Provide the [X, Y] coordinate of the cell's center where the given text is located.  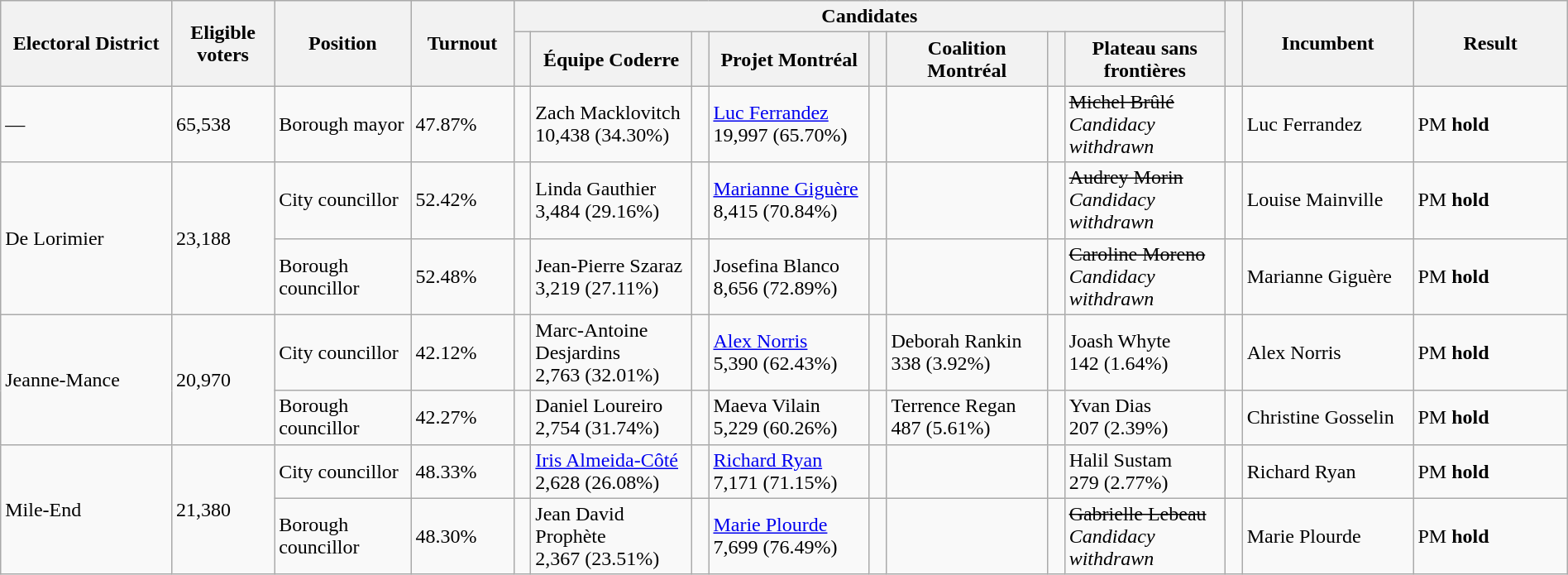
Marie Plourde7,699 (76.49%) [789, 536]
Jeanne-Mance [86, 379]
Richard Ryan [1328, 472]
Linda Gauthier 3,484 (29.16%) [611, 200]
Result [1490, 43]
Marianne Giguère 8,415 (70.84%) [789, 200]
Electoral District [86, 43]
Alex Norris 5,390 (62.43%) [789, 352]
Iris Almeida-Côté 2,628 (26.08%) [611, 472]
Michel BrûléCandidacy withdrawn [1145, 124]
65,538 [223, 124]
23,188 [223, 238]
Jean-Pierre Szaraz 3,219 (27.11%) [611, 276]
42.12% [462, 352]
Yvan Dias 207 (2.39%) [1145, 417]
— [86, 124]
Eligible voters [223, 43]
Caroline MorenoCandidacy withdrawn [1145, 276]
52.42% [462, 200]
Marie Plourde [1328, 536]
21,380 [223, 510]
Candidates [869, 17]
48.30% [462, 536]
Zach Macklovitch 10,438 (34.30%) [611, 124]
Équipe Coderre [611, 60]
Plateau sans frontières [1145, 60]
42.27% [462, 417]
Marc-Antoine Desjardins 2,763 (32.01%) [611, 352]
Louise Mainville [1328, 200]
Jean David Prophète2,367 (23.51%) [611, 536]
Luc Ferrandez [1328, 124]
Christine Gosselin [1328, 417]
Position [342, 43]
20,970 [223, 379]
48.33% [462, 472]
Gabrielle LebeauCandidacy withdrawn [1145, 536]
Maeva Vilain 5,229 (60.26%) [789, 417]
Josefina Blanco 8,656 (72.89%) [789, 276]
Projet Montréal [789, 60]
Borough mayor [342, 124]
Richard Ryan 7,171 (71.15%) [789, 472]
Audrey MorinCandidacy withdrawn [1145, 200]
47.87% [462, 124]
Terrence Regan 487 (5.61%) [967, 417]
Coalition Montréal [967, 60]
Luc Ferrandez 19,997 (65.70%) [789, 124]
De Lorimier [86, 238]
Alex Norris [1328, 352]
Daniel Loureiro 2,754 (31.74%) [611, 417]
Halil Sustam 279 (2.77%) [1145, 472]
52.48% [462, 276]
Incumbent [1328, 43]
Turnout [462, 43]
Deborah Rankin 338 (3.92%) [967, 352]
Marianne Giguère [1328, 276]
Mile-End [86, 510]
Joash Whyte 142 (1.64%) [1145, 352]
